Return the (x, y) coordinate for the center point of the cell that contains the specified text.  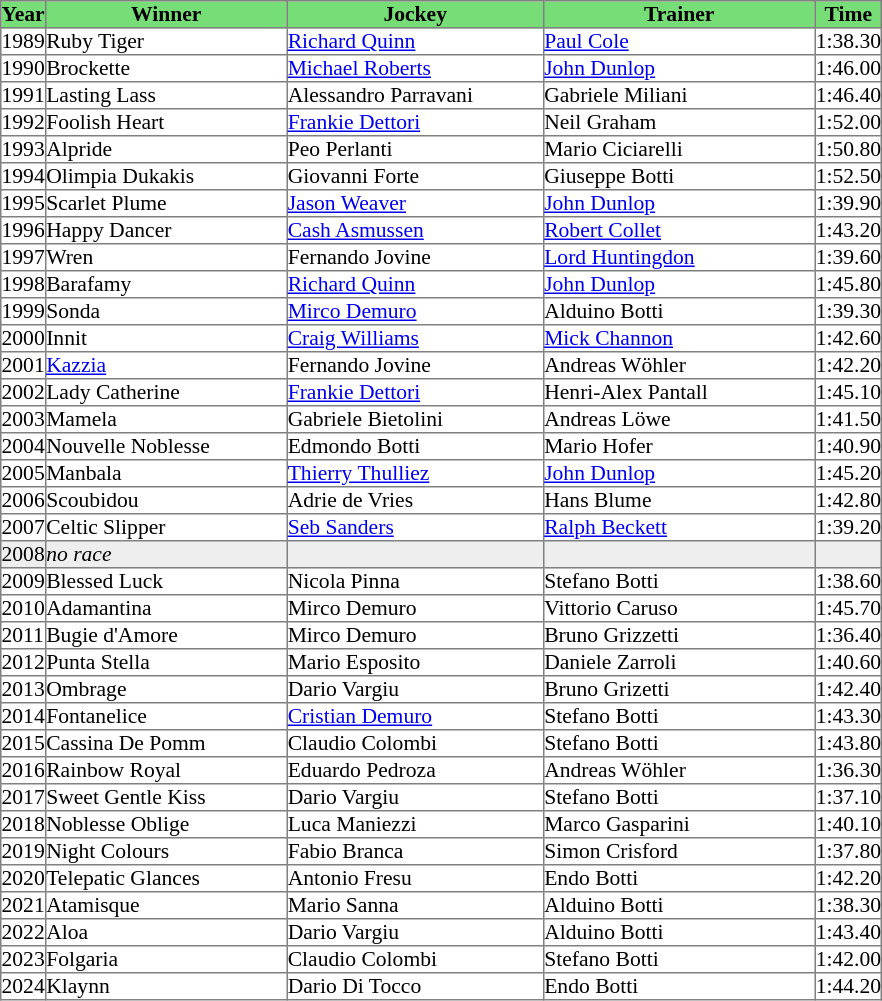
Sonda (166, 312)
Mamela (166, 420)
Scarlet Plume (166, 204)
Lasting Lass (166, 96)
Kazzia (166, 366)
Atamisque (166, 906)
1:46.00 (848, 68)
1:39.60 (848, 258)
1997 (24, 258)
Robert Collet (679, 230)
Bruno Grizzetti (679, 636)
Cassina De Pomm (166, 744)
Year (24, 14)
Mick Channon (679, 338)
1994 (24, 176)
Neil Graham (679, 122)
2004 (24, 446)
2003 (24, 420)
2014 (24, 716)
1:45.80 (848, 284)
Lady Catherine (166, 392)
Mario Sanna (415, 906)
1:39.20 (848, 528)
no race (166, 554)
Lord Huntingdon (679, 258)
1998 (24, 284)
2001 (24, 366)
Punta Stella (166, 662)
1:40.10 (848, 824)
1:43.80 (848, 744)
Ralph Beckett (679, 528)
Innit (166, 338)
Nouvelle Noblesse (166, 446)
1995 (24, 204)
1:42.60 (848, 338)
Nicola Pinna (415, 582)
Foolish Heart (166, 122)
Barafamy (166, 284)
2009 (24, 582)
2010 (24, 608)
Fontanelice (166, 716)
1:52.00 (848, 122)
1:45.20 (848, 474)
Alessandro Parravani (415, 96)
1:39.90 (848, 204)
Bruno Grizetti (679, 690)
2020 (24, 878)
2007 (24, 528)
Brockette (166, 68)
Celtic Slipper (166, 528)
Ombrage (166, 690)
Adrie de Vries (415, 500)
Telepatic Glances (166, 878)
1:50.80 (848, 150)
Happy Dancer (166, 230)
1999 (24, 312)
2022 (24, 932)
Seb Sanders (415, 528)
1:42.80 (848, 500)
Trainer (679, 14)
Manbala (166, 474)
Rainbow Royal (166, 770)
1990 (24, 68)
Blessed Luck (166, 582)
1:43.40 (848, 932)
Mario Ciciarelli (679, 150)
1:40.90 (848, 446)
Alpride (166, 150)
Ruby Tiger (166, 42)
1993 (24, 150)
1989 (24, 42)
Jason Weaver (415, 204)
1:45.10 (848, 392)
Olimpia Dukakis (166, 176)
1:41.50 (848, 420)
Sweet Gentle Kiss (166, 798)
Edmondo Botti (415, 446)
Winner (166, 14)
2000 (24, 338)
Vittorio Caruso (679, 608)
2011 (24, 636)
2002 (24, 392)
1:52.50 (848, 176)
2016 (24, 770)
1:37.80 (848, 852)
1:37.10 (848, 798)
2015 (24, 744)
Mario Esposito (415, 662)
1:42.00 (848, 960)
1:36.40 (848, 636)
Time (848, 14)
Jockey (415, 14)
2024 (24, 986)
Adamantina (166, 608)
Peo Perlanti (415, 150)
1:39.30 (848, 312)
2005 (24, 474)
2013 (24, 690)
2021 (24, 906)
1996 (24, 230)
Antonio Fresu (415, 878)
Hans Blume (679, 500)
Folgaria (166, 960)
Craig Williams (415, 338)
Giovanni Forte (415, 176)
Eduardo Pedroza (415, 770)
Luca Maniezzi (415, 824)
2018 (24, 824)
Noblesse Oblige (166, 824)
1:42.40 (848, 690)
Cristian Demuro (415, 716)
Wren (166, 258)
Marco Gasparini (679, 824)
2019 (24, 852)
Michael Roberts (415, 68)
1:43.30 (848, 716)
2006 (24, 500)
Mario Hofer (679, 446)
1992 (24, 122)
Thierry Thulliez (415, 474)
1:45.70 (848, 608)
2017 (24, 798)
2008 (24, 554)
1991 (24, 96)
Klaynn (166, 986)
Fabio Branca (415, 852)
1:46.40 (848, 96)
Scoubidou (166, 500)
2012 (24, 662)
1:43.20 (848, 230)
Daniele Zarroli (679, 662)
Cash Asmussen (415, 230)
1:36.30 (848, 770)
1:44.20 (848, 986)
Aloa (166, 932)
Simon Crisford (679, 852)
Giuseppe Botti (679, 176)
Bugie d'Amore (166, 636)
Henri-Alex Pantall (679, 392)
Paul Cole (679, 42)
1:38.60 (848, 582)
1:40.60 (848, 662)
Andreas Löwe (679, 420)
Dario Di Tocco (415, 986)
2023 (24, 960)
Gabriele Miliani (679, 96)
Gabriele Bietolini (415, 420)
Night Colours (166, 852)
